Determine the (x, y) coordinate at the center of the cell enclosing the given text.  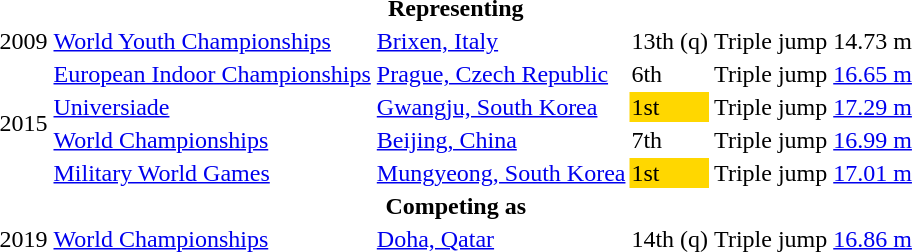
Universiade (212, 107)
7th (670, 140)
Gwangju, South Korea (501, 107)
Prague, Czech Republic (501, 74)
13th (q) (670, 41)
Mungyeong, South Korea (501, 173)
Military World Games (212, 173)
World Championships (212, 140)
World Youth Championships (212, 41)
Beijing, China (501, 140)
European Indoor Championships (212, 74)
6th (670, 74)
Brixen, Italy (501, 41)
